Locate the cell with the specified text and output its [x, y] center coordinate. 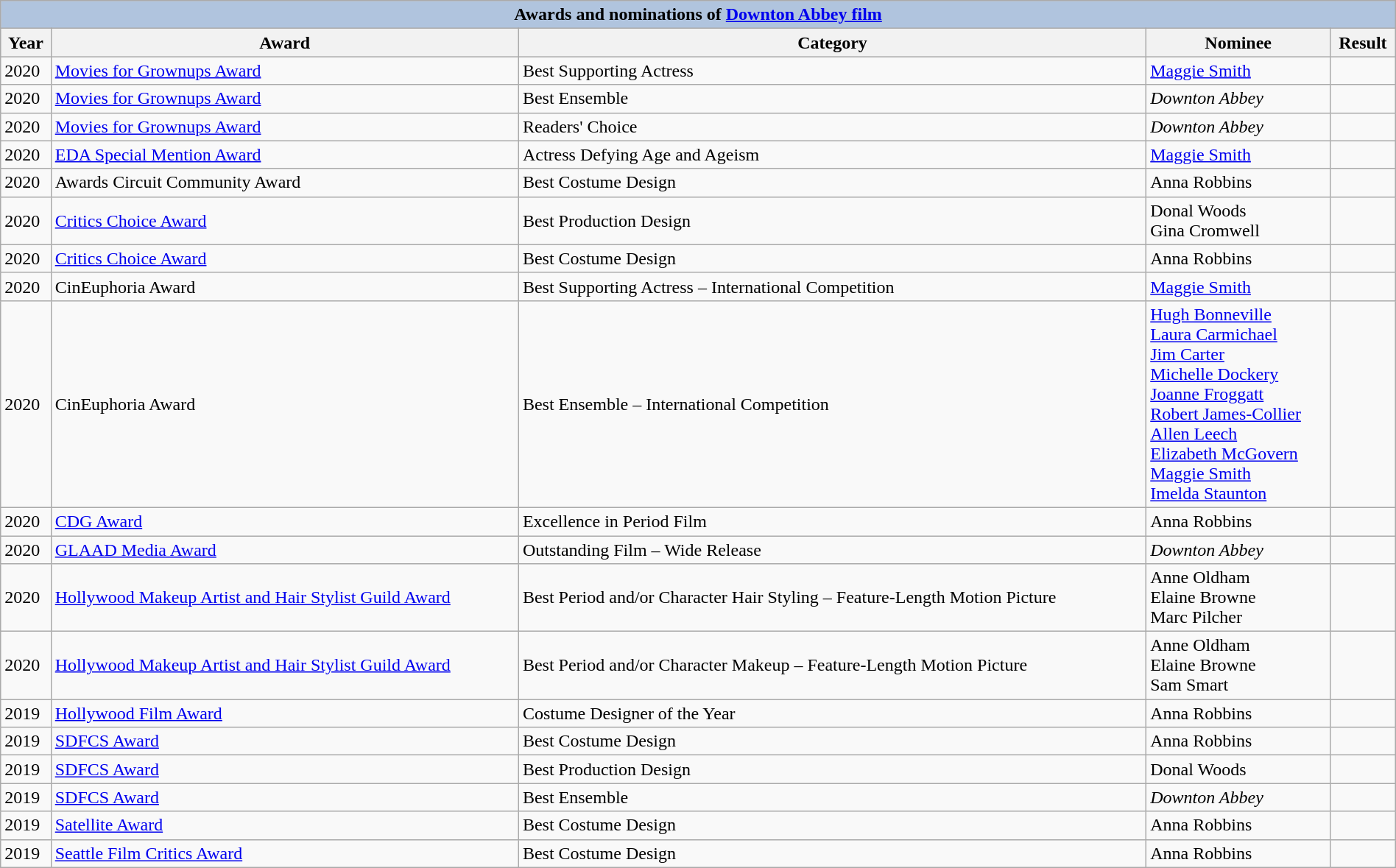
Best Period and/or Character Makeup – Feature-Length Motion Picture [832, 666]
Excellence in Period Film [832, 521]
Hugh BonnevilleLaura CarmichaelJim CarterMichelle DockeryJoanne FroggattRobert James-CollierAllen LeechElizabeth McGovernMaggie SmithImelda Staunton [1238, 403]
Outstanding Film – Wide Release [832, 550]
Donal Woods [1238, 769]
Costume Designer of the Year [832, 713]
Satellite Award [284, 825]
CDG Award [284, 521]
Hollywood Film Award [284, 713]
Anne OldhamElaine BrowneMarc Pilcher [1238, 598]
Category [832, 43]
Seattle Film Critics Award [284, 853]
Best Ensemble – International Competition [832, 403]
Awards and nominations of Downton Abbey film [698, 15]
Best Supporting Actress [832, 71]
Best Supporting Actress – International Competition [832, 286]
Anne OldhamElaine BrowneSam Smart [1238, 666]
Best Period and/or Character Hair Styling – Feature-Length Motion Picture [832, 598]
Donal WoodsGina Cromwell [1238, 221]
Award [284, 43]
Readers' Choice [832, 127]
Awards Circuit Community Award [284, 183]
Actress Defying Age and Ageism [832, 155]
Nominee [1238, 43]
Result [1364, 43]
Year [26, 43]
GLAAD Media Award [284, 550]
EDA Special Mention Award [284, 155]
